Extract the [X, Y] coordinate from the center of the cell holding the provided text.  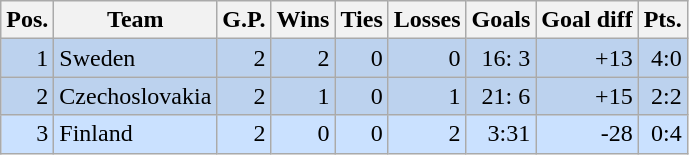
-28 [587, 134]
Finland [136, 134]
3 [28, 134]
+13 [587, 58]
16: 3 [501, 58]
Wins [303, 20]
Czechoslovakia [136, 96]
Goals [501, 20]
0:4 [662, 134]
Pos. [28, 20]
Goal diff [587, 20]
G.P. [244, 20]
Pts. [662, 20]
2:2 [662, 96]
Ties [362, 20]
Losses [427, 20]
21: 6 [501, 96]
4:0 [662, 58]
Sweden [136, 58]
Team [136, 20]
+15 [587, 96]
3:31 [501, 134]
